Provide the (X, Y) coordinate of the cell's center where the given text is located.  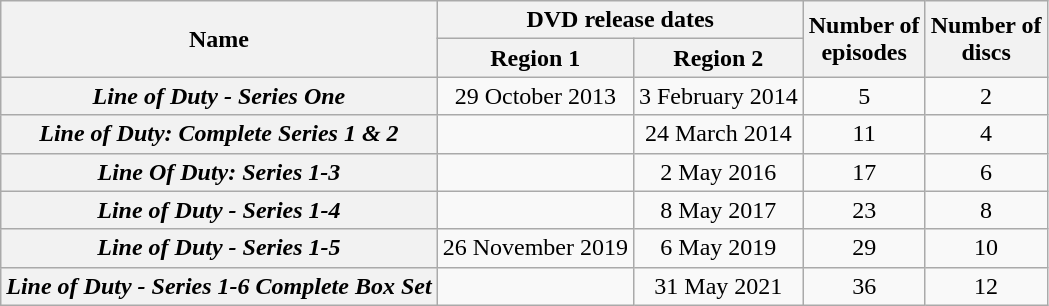
Line Of Duty: Series 1-3 (219, 172)
Region 1 (535, 58)
Line of Duty - Series 1-5 (219, 248)
3 February 2014 (718, 96)
31 May 2021 (718, 286)
12 (986, 286)
8 (986, 210)
17 (864, 172)
Line of Duty - Series 1-6 Complete Box Set (219, 286)
29 (864, 248)
36 (864, 286)
Region 2 (718, 58)
24 March 2014 (718, 134)
6 (986, 172)
Line of Duty - Series One (219, 96)
Number ofepisodes (864, 39)
2 May 2016 (718, 172)
11 (864, 134)
DVD release dates (620, 20)
2 (986, 96)
Name (219, 39)
Number ofdiscs (986, 39)
26 November 2019 (535, 248)
Line of Duty - Series 1-4 (219, 210)
Line of Duty: Complete Series 1 & 2 (219, 134)
4 (986, 134)
5 (864, 96)
6 May 2019 (718, 248)
23 (864, 210)
8 May 2017 (718, 210)
10 (986, 248)
29 October 2013 (535, 96)
